Pinpoint the cell where the given text exists, returning its [X, Y] midpoint coordinate. 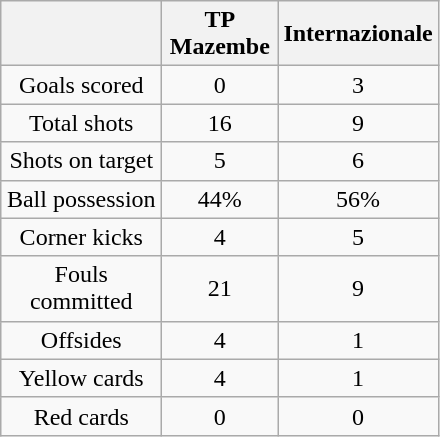
Fouls committed [82, 288]
Yellow cards [82, 378]
6 [358, 161]
Ball possession [82, 199]
Internazionale [358, 34]
44% [220, 199]
TP Mazembe [220, 34]
16 [220, 123]
Corner kicks [82, 237]
21 [220, 288]
Offsides [82, 340]
Red cards [82, 416]
Total shots [82, 123]
56% [358, 199]
3 [358, 85]
Goals scored [82, 85]
Shots on target [82, 161]
